Scan for the cell matching the given text and deliver its (x, y) coordinate at center. 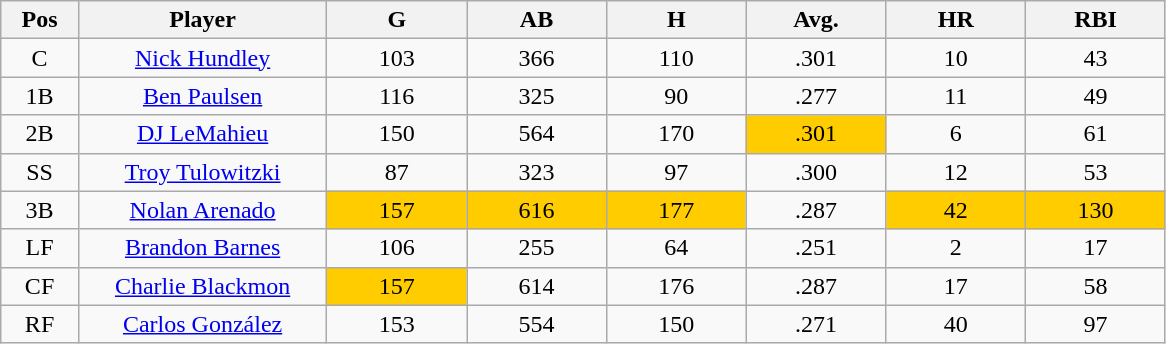
130 (1096, 210)
CF (40, 286)
10 (956, 58)
53 (1096, 172)
366 (537, 58)
LF (40, 248)
Charlie Blackmon (202, 286)
H (676, 20)
177 (676, 210)
Pos (40, 20)
Brandon Barnes (202, 248)
42 (956, 210)
325 (537, 96)
Troy Tulowitzki (202, 172)
58 (1096, 286)
Player (202, 20)
Carlos González (202, 324)
564 (537, 134)
614 (537, 286)
2 (956, 248)
43 (1096, 58)
106 (397, 248)
103 (397, 58)
64 (676, 248)
90 (676, 96)
170 (676, 134)
176 (676, 286)
AB (537, 20)
40 (956, 324)
1B (40, 96)
3B (40, 210)
116 (397, 96)
.251 (816, 248)
.271 (816, 324)
110 (676, 58)
RF (40, 324)
323 (537, 172)
HR (956, 20)
.277 (816, 96)
Nolan Arenado (202, 210)
6 (956, 134)
255 (537, 248)
Ben Paulsen (202, 96)
RBI (1096, 20)
Nick Hundley (202, 58)
2B (40, 134)
G (397, 20)
DJ LeMahieu (202, 134)
616 (537, 210)
61 (1096, 134)
49 (1096, 96)
554 (537, 324)
C (40, 58)
87 (397, 172)
153 (397, 324)
11 (956, 96)
Avg. (816, 20)
12 (956, 172)
.300 (816, 172)
SS (40, 172)
